Find where the given text appears and provide that cell's center as [X, Y] coordinate. 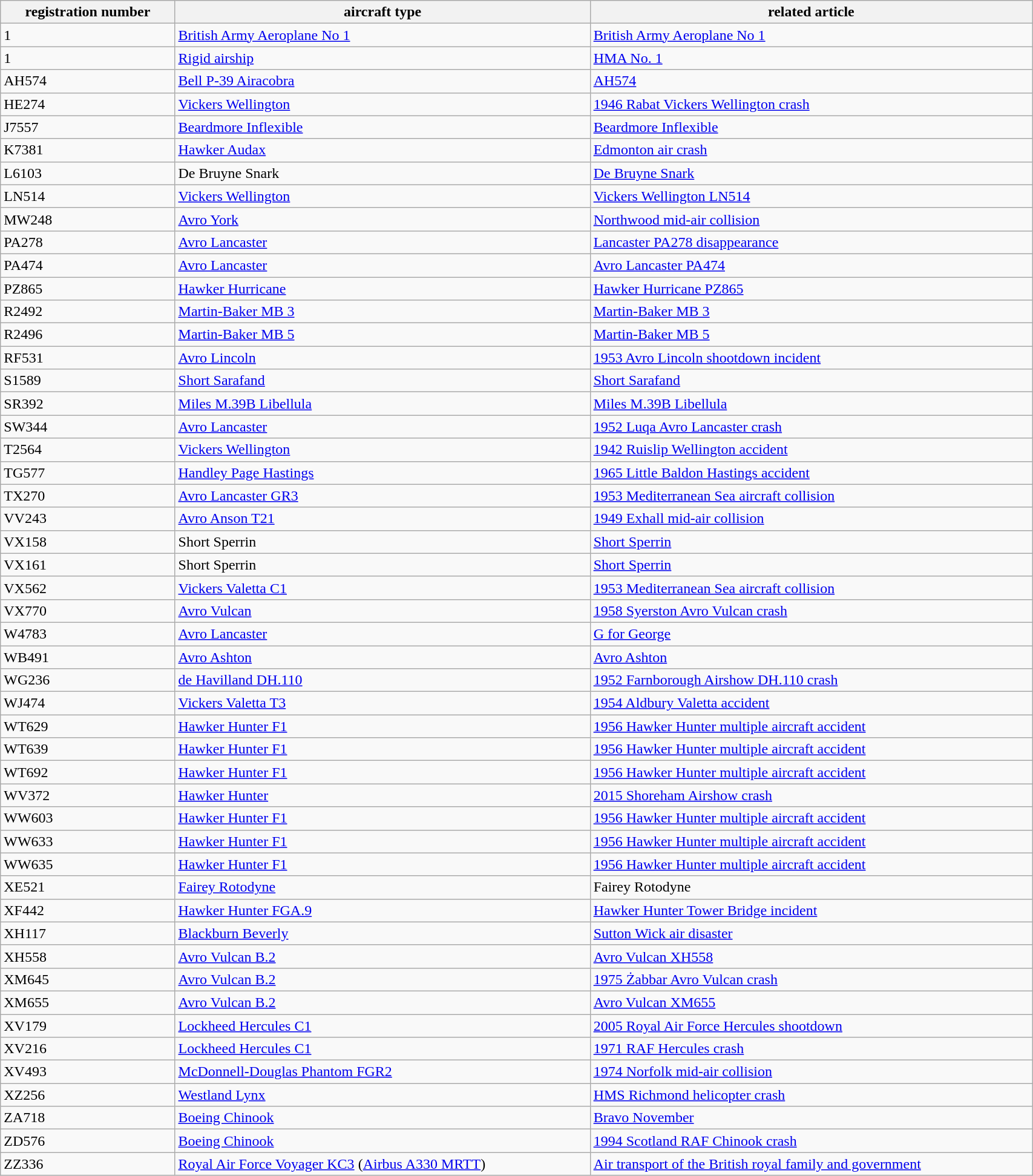
Hawker Hurricane PZ865 [811, 289]
de Havilland DH.110 [382, 680]
1952 Luqa Avro Lancaster crash [811, 427]
Vickers Wellington LN514 [811, 196]
Air transport of the British royal family and government [811, 1164]
WW633 [88, 841]
Avro York [382, 219]
R2496 [88, 335]
ZA718 [88, 1118]
Avro Lancaster PA474 [811, 265]
Blackburn Beverly [382, 933]
TG577 [88, 473]
VX158 [88, 542]
XM645 [88, 979]
RF531 [88, 358]
Lancaster PA278 disappearance [811, 242]
1994 Scotland RAF Chinook crash [811, 1141]
registration number [88, 12]
1954 Aldbury Valetta accident [811, 703]
J7557 [88, 127]
HMA No. 1 [811, 58]
Vickers Valetta T3 [382, 703]
K7381 [88, 150]
PA474 [88, 265]
1946 Rabat Vickers Wellington crash [811, 104]
Hawker Hurricane [382, 289]
Avro Vulcan XM655 [811, 1002]
XV493 [88, 1072]
WW635 [88, 864]
aircraft type [382, 12]
1971 RAF Hercules crash [811, 1049]
1974 Norfolk mid-air collision [811, 1072]
Hawker Hunter FGA.9 [382, 910]
Northwood mid-air collision [811, 219]
2015 Shoreham Airshow crash [811, 795]
W4783 [88, 634]
Avro Anson T21 [382, 519]
Handley Page Hastings [382, 473]
VX562 [88, 588]
1952 Farnborough Airshow DH.110 crash [811, 680]
Hawker Audax [382, 150]
G for George [811, 634]
PA278 [88, 242]
XZ256 [88, 1095]
1965 Little Baldon Hastings accident [811, 473]
Rigid airship [382, 58]
WT639 [88, 749]
HMS Richmond helicopter crash [811, 1095]
McDonnell-Douglas Phantom FGR2 [382, 1072]
Hawker Hunter [382, 795]
ZZ336 [88, 1164]
MW248 [88, 219]
ZD576 [88, 1141]
Avro Vulcan [382, 611]
related article [811, 12]
PZ865 [88, 289]
Vickers Valetta C1 [382, 588]
Bravo November [811, 1118]
VV243 [88, 519]
XE521 [88, 887]
Hawker Hunter Tower Bridge incident [811, 910]
WT629 [88, 726]
TX270 [88, 496]
S1589 [88, 381]
Avro Vulcan XH558 [811, 956]
1953 Avro Lincoln shootdown incident [811, 358]
Westland Lynx [382, 1095]
SW344 [88, 427]
2005 Royal Air Force Hercules shootdown [811, 1026]
Royal Air Force Voyager KC3 (Airbus A330 MRTT) [382, 1164]
1958 Syerston Avro Vulcan crash [811, 611]
Sutton Wick air disaster [811, 933]
L6103 [88, 173]
VX161 [88, 565]
WG236 [88, 680]
Bell P-39 Airacobra [382, 81]
WW603 [88, 818]
1975 Żabbar Avro Vulcan crash [811, 979]
Avro Lincoln [382, 358]
Edmonton air crash [811, 150]
XH558 [88, 956]
WB491 [88, 657]
1942 Ruislip Wellington accident [811, 450]
T2564 [88, 450]
1949 Exhall mid-air collision [811, 519]
XH117 [88, 933]
Avro Lancaster GR3 [382, 496]
WJ474 [88, 703]
XM655 [88, 1002]
SR392 [88, 404]
VX770 [88, 611]
XV216 [88, 1049]
XF442 [88, 910]
HE274 [88, 104]
LN514 [88, 196]
R2492 [88, 312]
WV372 [88, 795]
WT692 [88, 772]
XV179 [88, 1026]
